Find where the given text appears and provide that cell's center as (X, Y) coordinate. 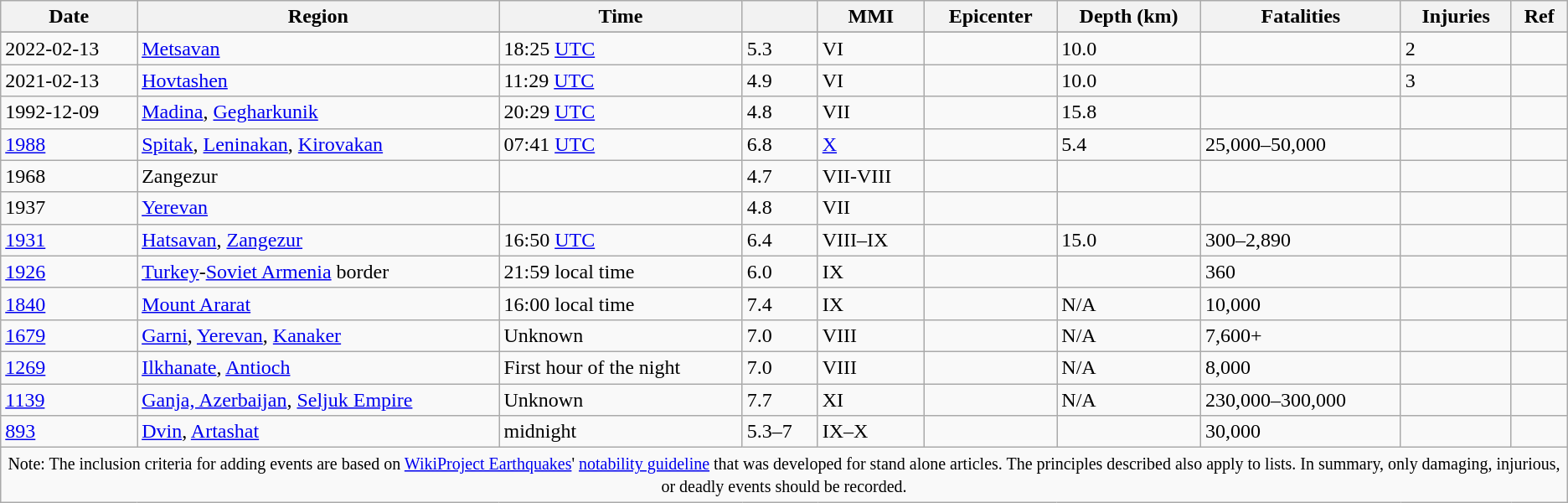
16:00 local time (621, 303)
Spitak, Leninakan, Kirovakan (318, 144)
Epicenter (990, 17)
6.8 (780, 144)
Fatalities (1300, 17)
300–2,890 (1300, 240)
07:41 UTC (621, 144)
2 (1456, 49)
Depth (km) (1129, 17)
5.3 (780, 49)
Metsavan (318, 49)
16:50 UTC (621, 240)
25,000–50,000 (1300, 144)
230,000–300,000 (1300, 400)
XI (871, 400)
VIII–IX (871, 240)
1968 (69, 176)
1840 (69, 303)
1139 (69, 400)
4.9 (780, 80)
Date (69, 17)
Hovtashen (318, 80)
Ref (1540, 17)
6.0 (780, 272)
1992-12-09 (69, 112)
Region (318, 17)
2021-02-13 (69, 80)
1988 (69, 144)
Yerevan (318, 208)
7,600+ (1300, 335)
X (871, 144)
Madina, Gegharkunik (318, 112)
10,000 (1300, 303)
Hatsavan, Zangezur (318, 240)
Turkey-Soviet Armenia border (318, 272)
Mount Ararat (318, 303)
Ilkhanate, Antioch (318, 367)
2022-02-13 (69, 49)
15.8 (1129, 112)
20:29 UTC (621, 112)
8,000 (1300, 367)
1931 (69, 240)
Zangezur (318, 176)
MMI (871, 17)
Dvin, Artashat (318, 432)
4.7 (780, 176)
Time (621, 17)
360 (1300, 272)
Ganja, Azerbaijan, Seljuk Empire (318, 400)
Injuries (1456, 17)
VII-VIII (871, 176)
1679 (69, 335)
5.4 (1129, 144)
1926 (69, 272)
5.3–7 (780, 432)
1269 (69, 367)
3 (1456, 80)
7.7 (780, 400)
IX–X (871, 432)
First hour of the night (621, 367)
Garni, Yerevan, Kanaker (318, 335)
18:25 UTC (621, 49)
6.4 (780, 240)
11:29 UTC (621, 80)
1937 (69, 208)
midnight (621, 432)
893 (69, 432)
21:59 local time (621, 272)
30,000 (1300, 432)
7.4 (780, 303)
15.0 (1129, 240)
